Provide the [X, Y] coordinate of the cell's center where the given text is located.  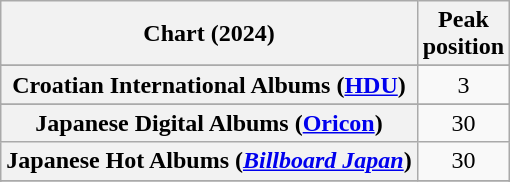
Croatian International Albums (HDU) [209, 85]
Peakposition [463, 34]
3 [463, 85]
Japanese Digital Albums (Oricon) [209, 123]
Japanese Hot Albums (Billboard Japan) [209, 161]
Chart (2024) [209, 34]
